Determine the (X, Y) coordinate at the center of the cell enclosing the given text.  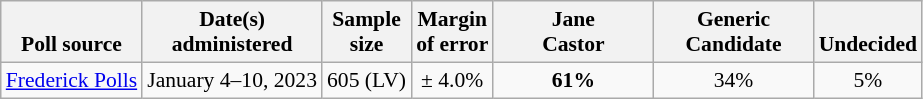
JaneCastor (573, 32)
Poll source (72, 32)
Samplesize (366, 32)
Undecided (868, 32)
January 4–10, 2023 (232, 80)
Frederick Polls (72, 80)
GenericCandidate (733, 32)
5% (868, 80)
34% (733, 80)
Date(s)administered (232, 32)
605 (LV) (366, 80)
61% (573, 80)
Marginof error (452, 32)
± 4.0% (452, 80)
